Return (X, Y) of the center of cell containing provided text 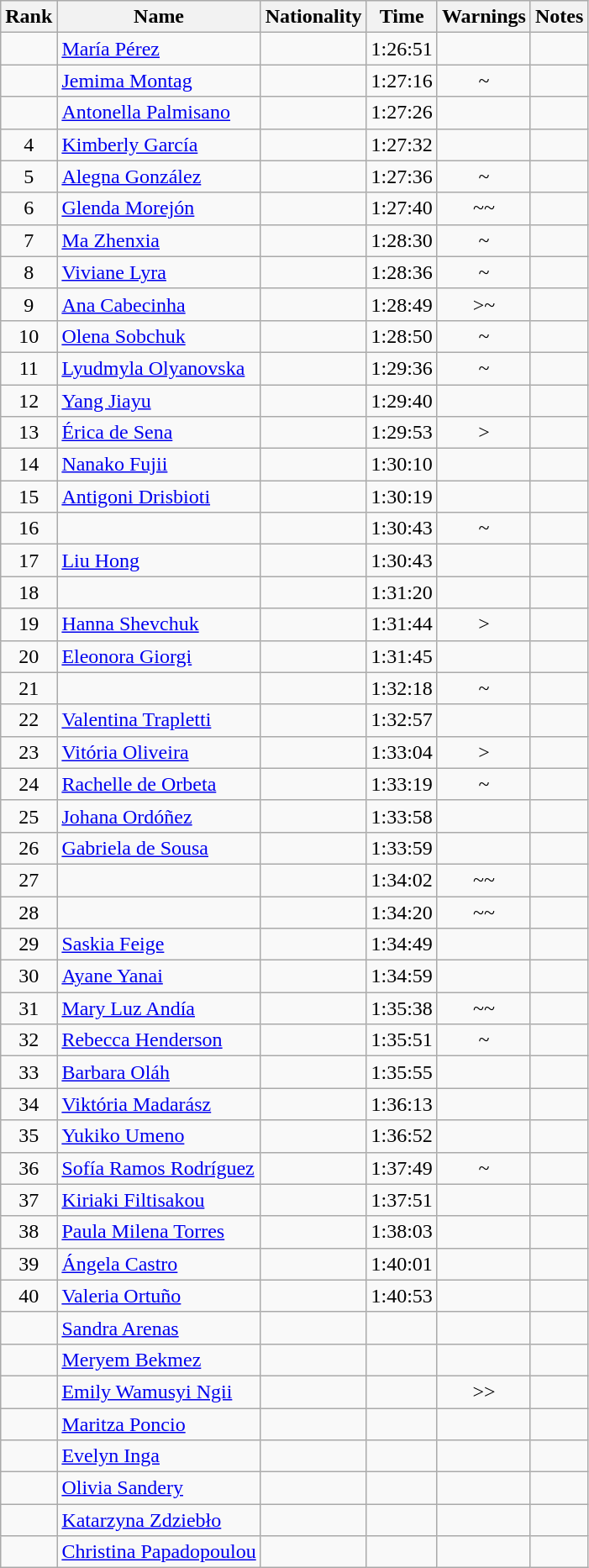
Nationality (313, 17)
Christina Papadopoulou (159, 1552)
14 (29, 465)
1:40:53 (402, 1296)
1:34:49 (402, 944)
Kiriaki Filtisakou (159, 1200)
35 (29, 1136)
1:27:36 (402, 176)
1:35:51 (402, 1040)
Olivia Sandery (159, 1488)
1:28:49 (402, 304)
1:37:49 (402, 1168)
Warnings (484, 17)
33 (29, 1072)
37 (29, 1200)
6 (29, 208)
16 (29, 529)
1:27:26 (402, 113)
1:32:18 (402, 688)
1:28:36 (402, 272)
1:29:36 (402, 368)
1:35:38 (402, 1008)
Eleonora Giorgi (159, 656)
1:31:44 (402, 624)
Katarzyna Zdziebło (159, 1520)
5 (29, 176)
Yukiko Umeno (159, 1136)
15 (29, 497)
1:34:20 (402, 912)
>> (484, 1392)
Time (402, 17)
Paula Milena Torres (159, 1232)
1:27:32 (402, 145)
1:29:53 (402, 433)
1:31:45 (402, 656)
1:32:57 (402, 720)
19 (29, 624)
Viktória Madarász (159, 1104)
Maritza Poncio (159, 1424)
8 (29, 272)
1:27:40 (402, 208)
38 (29, 1232)
Valentina Trapletti (159, 720)
Sandra Arenas (159, 1328)
Vitória Oliveira (159, 752)
36 (29, 1168)
1:33:19 (402, 784)
24 (29, 784)
Alegna González (159, 176)
Kimberly García (159, 145)
Rank (29, 17)
40 (29, 1296)
1:27:16 (402, 81)
Viviane Lyra (159, 272)
Sofía Ramos Rodríguez (159, 1168)
13 (29, 433)
Ángela Castro (159, 1264)
Lyudmyla Olyanovska (159, 368)
39 (29, 1264)
9 (29, 304)
1:30:19 (402, 497)
4 (29, 145)
32 (29, 1040)
7 (29, 240)
1:37:51 (402, 1200)
20 (29, 656)
23 (29, 752)
1:31:20 (402, 592)
1:36:52 (402, 1136)
Evelyn Inga (159, 1456)
Barbara Oláh (159, 1072)
1:28:50 (402, 336)
Notes (559, 17)
Emily Wamusyi Ngii (159, 1392)
34 (29, 1104)
18 (29, 592)
1:33:59 (402, 848)
Jemima Montag (159, 81)
1:29:40 (402, 401)
Saskia Feige (159, 944)
31 (29, 1008)
Rachelle de Orbeta (159, 784)
Ma Zhenxia (159, 240)
Valeria Ortuño (159, 1296)
>~ (484, 304)
1:35:55 (402, 1072)
10 (29, 336)
Yang Jiayu (159, 401)
25 (29, 816)
27 (29, 880)
Nanako Fujii (159, 465)
Liu Hong (159, 560)
Antigoni Drisbioti (159, 497)
11 (29, 368)
Name (159, 17)
30 (29, 976)
1:38:03 (402, 1232)
22 (29, 720)
Ana Cabecinha (159, 304)
Mary Luz Andía (159, 1008)
17 (29, 560)
María Pérez (159, 49)
Gabriela de Sousa (159, 848)
Olena Sobchuk (159, 336)
26 (29, 848)
1:28:30 (402, 240)
Meryem Bekmez (159, 1360)
1:26:51 (402, 49)
Glenda Morejón (159, 208)
1:34:59 (402, 976)
1:34:02 (402, 880)
1:40:01 (402, 1264)
Johana Ordóñez (159, 816)
1:33:58 (402, 816)
1:30:10 (402, 465)
Ayane Yanai (159, 976)
12 (29, 401)
21 (29, 688)
28 (29, 912)
1:33:04 (402, 752)
1:36:13 (402, 1104)
Antonella Palmisano (159, 113)
Rebecca Henderson (159, 1040)
29 (29, 944)
Hanna Shevchuk (159, 624)
Érica de Sena (159, 433)
